Extract the [x, y] coordinate from the center of the cell holding the provided text.  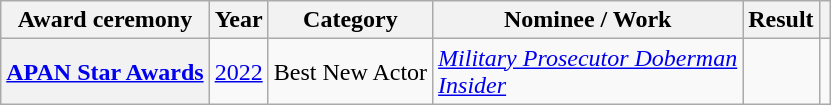
Nominee / Work [588, 20]
APAN Star Awards [105, 72]
Category [350, 20]
Award ceremony [105, 20]
Year [238, 20]
Result [781, 20]
Military Prosecutor DobermanInsider [588, 72]
Best New Actor [350, 72]
2022 [238, 72]
